Pinpoint the cell where the given text exists, returning its (X, Y) midpoint coordinate. 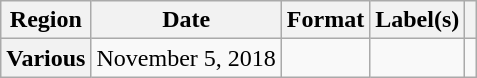
Various (46, 58)
Label(s) (418, 20)
Format (325, 20)
Date (186, 20)
November 5, 2018 (186, 58)
Region (46, 20)
